Search for the cell housing the specified text and yield its [X, Y] center coordinate. 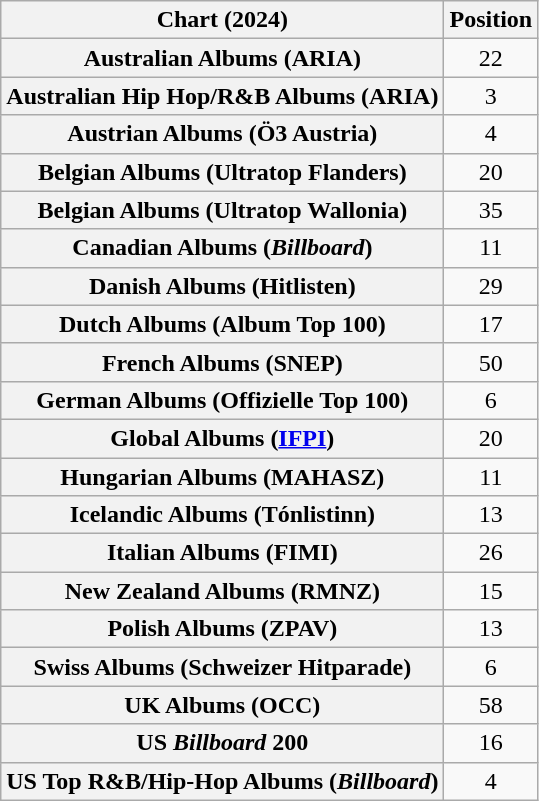
US Billboard 200 [222, 743]
Belgian Albums (Ultratop Flanders) [222, 172]
Position [491, 20]
3 [491, 96]
58 [491, 705]
Dutch Albums (Album Top 100) [222, 324]
29 [491, 286]
Belgian Albums (Ultratop Wallonia) [222, 210]
Canadian Albums (Billboard) [222, 248]
16 [491, 743]
17 [491, 324]
French Albums (SNEP) [222, 362]
26 [491, 553]
US Top R&B/Hip-Hop Albums (Billboard) [222, 781]
Austrian Albums (Ö3 Austria) [222, 134]
Global Albums (IFPI) [222, 438]
Hungarian Albums (MAHASZ) [222, 477]
Chart (2024) [222, 20]
Danish Albums (Hitlisten) [222, 286]
Australian Albums (ARIA) [222, 58]
New Zealand Albums (RMNZ) [222, 591]
Swiss Albums (Schweizer Hitparade) [222, 667]
Icelandic Albums (Tónlistinn) [222, 515]
Italian Albums (FIMI) [222, 553]
35 [491, 210]
Polish Albums (ZPAV) [222, 629]
Australian Hip Hop/R&B Albums (ARIA) [222, 96]
22 [491, 58]
UK Albums (OCC) [222, 705]
15 [491, 591]
50 [491, 362]
German Albums (Offizielle Top 100) [222, 400]
